Extract the [x, y] coordinate from the center of the cell holding the provided text.  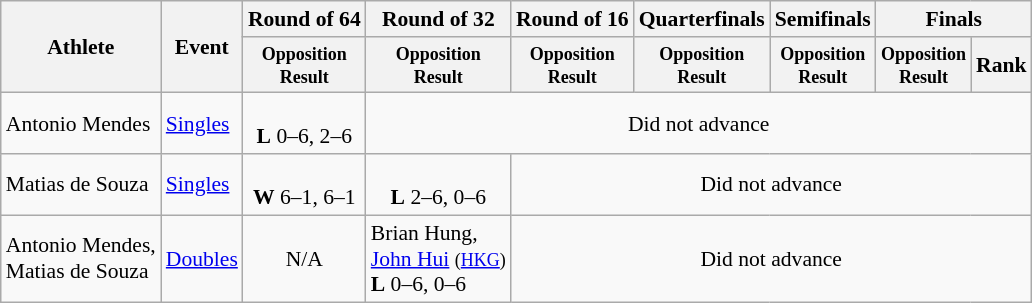
Brian Hung, John Hui (HKG) L 0–6, 0–6 [438, 258]
Rank [1002, 65]
Quarterfinals [702, 19]
N/A [304, 258]
Matias de Souza [81, 184]
L 2–6, 0–6 [438, 184]
W 6–1, 6–1 [304, 184]
Round of 16 [572, 19]
Doubles [202, 258]
Finals [954, 19]
Round of 64 [304, 19]
Antonio Mendes,Matias de Souza [81, 258]
Athlete [81, 47]
Antonio Mendes [81, 124]
Event [202, 47]
Round of 32 [438, 19]
Semifinals [823, 19]
L 0–6, 2–6 [304, 124]
